Capture the cell that displays the provided text and extract its [x, y] central coordinate. 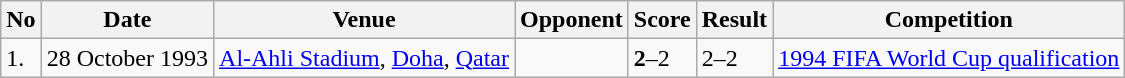
28 October 1993 [127, 58]
Al-Ahli Stadium, Doha, Qatar [364, 58]
No [21, 20]
Date [127, 20]
1994 FIFA World Cup qualification [949, 58]
Competition [949, 20]
Venue [364, 20]
1. [21, 58]
Opponent [572, 20]
Score [662, 20]
Result [734, 20]
